Scan for the cell matching the given text and deliver its [X, Y] coordinate at center. 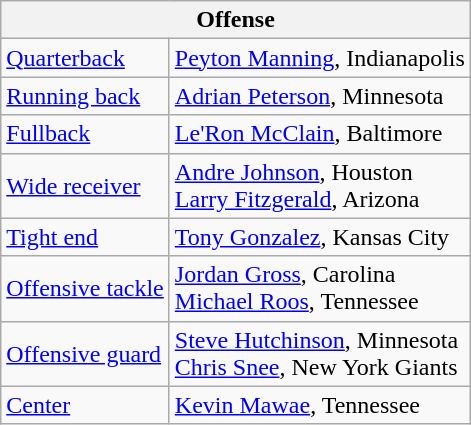
Steve Hutchinson, MinnesotaChris Snee, New York Giants [320, 354]
Center [86, 405]
Adrian Peterson, Minnesota [320, 96]
Running back [86, 96]
Tony Gonzalez, Kansas City [320, 237]
Wide receiver [86, 186]
Andre Johnson, HoustonLarry Fitzgerald, Arizona [320, 186]
Kevin Mawae, Tennessee [320, 405]
Offensive guard [86, 354]
Peyton Manning, Indianapolis [320, 58]
Offense [236, 20]
Fullback [86, 134]
Quarterback [86, 58]
Tight end [86, 237]
Jordan Gross, CarolinaMichael Roos, Tennessee [320, 288]
Offensive tackle [86, 288]
Le'Ron McClain, Baltimore [320, 134]
